From the cell containing the given text, extract its center point as [X, Y] coordinate. 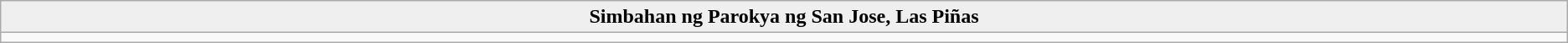
Simbahan ng Parokya ng San Jose, Las Piñas [784, 17]
